Return (x, y) of the center of cell containing provided text 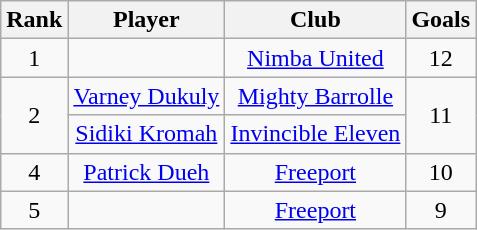
Sidiki Kromah (146, 134)
Club (316, 20)
11 (441, 115)
Rank (34, 20)
9 (441, 210)
5 (34, 210)
Varney Dukuly (146, 96)
12 (441, 58)
10 (441, 172)
Goals (441, 20)
Mighty Barrolle (316, 96)
2 (34, 115)
Patrick Dueh (146, 172)
1 (34, 58)
Nimba United (316, 58)
Player (146, 20)
Invincible Eleven (316, 134)
4 (34, 172)
